Locate the cell with the specified text and output its (x, y) center coordinate. 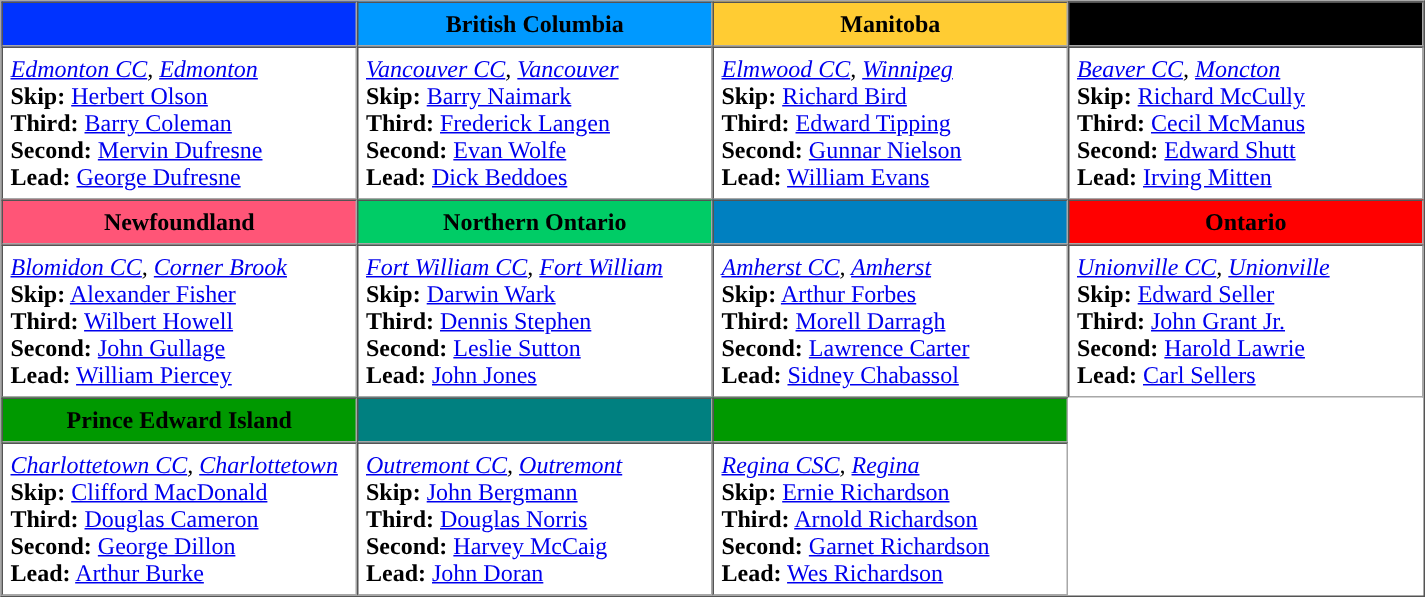
British Columbia (535, 24)
Edmonton CC, EdmontonSkip: Herbert Olson Third: Barry Coleman Second: Mervin Dufresne Lead: George Dufresne (180, 122)
Elmwood CC, WinnipegSkip: Richard Bird Third: Edward Tipping Second: Gunnar Nielson Lead: William Evans (890, 122)
Prince Edward Island (180, 420)
Blomidon CC, Corner BrookSkip: Alexander Fisher Third: Wilbert Howell Second: John Gullage Lead: William Piercey (180, 320)
Vancouver CC, VancouverSkip: Barry Naimark Third: Frederick Langen Second: Evan Wolfe Lead: Dick Beddoes (535, 122)
Beaver CC, MonctonSkip: Richard McCully Third: Cecil McManus Second: Edward Shutt Lead: Irving Mitten (1246, 122)
Newfoundland (180, 222)
Outremont CC, OutremontSkip: John Bergmann Third: Douglas Norris Second: Harvey McCaig Lead: John Doran (535, 518)
Fort William CC, Fort WilliamSkip: Darwin Wark Third: Dennis Stephen Second: Leslie Sutton Lead: John Jones (535, 320)
Northern Ontario (535, 222)
Amherst CC, AmherstSkip: Arthur Forbes Third: Morell Darragh Second: Lawrence Carter Lead: Sidney Chabassol (890, 320)
Regina CSC, ReginaSkip: Ernie Richardson Third: Arnold Richardson Second: Garnet Richardson Lead: Wes Richardson (890, 518)
Unionville CC, UnionvilleSkip: Edward Seller Third: John Grant Jr. Second: Harold Lawrie Lead: Carl Sellers (1246, 320)
Ontario (1246, 222)
Manitoba (890, 24)
Charlottetown CC, CharlottetownSkip: Clifford MacDonald Third: Douglas Cameron Second: George Dillon Lead: Arthur Burke (180, 518)
